Extract the [x, y] coordinate from the center of the cell holding the provided text.  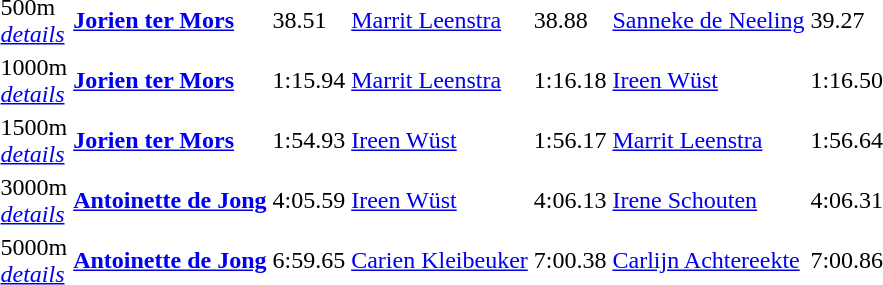
1:54.93 [309, 140]
1:56.17 [570, 140]
1:15.94 [309, 80]
1:16.18 [570, 80]
Irene Schouten [708, 200]
4:06.13 [570, 200]
Antoinette de Jong [170, 200]
4:05.59 [309, 200]
